For the text-containing cell, return its midpoint in [X, Y] coordinate format. 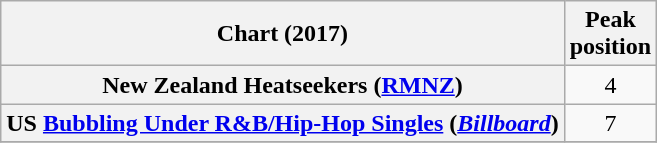
Peakposition [610, 34]
7 [610, 123]
New Zealand Heatseekers (RMNZ) [282, 85]
4 [610, 85]
Chart (2017) [282, 34]
US Bubbling Under R&B/Hip-Hop Singles (Billboard) [282, 123]
